Return the (X, Y) coordinate for the center point of the cell that contains the specified text.  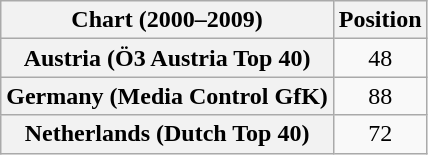
Germany (Media Control GfK) (168, 96)
48 (380, 58)
72 (380, 134)
Position (380, 20)
Netherlands (Dutch Top 40) (168, 134)
Chart (2000–2009) (168, 20)
Austria (Ö3 Austria Top 40) (168, 58)
88 (380, 96)
